Search for the cell housing the specified text and yield its [x, y] center coordinate. 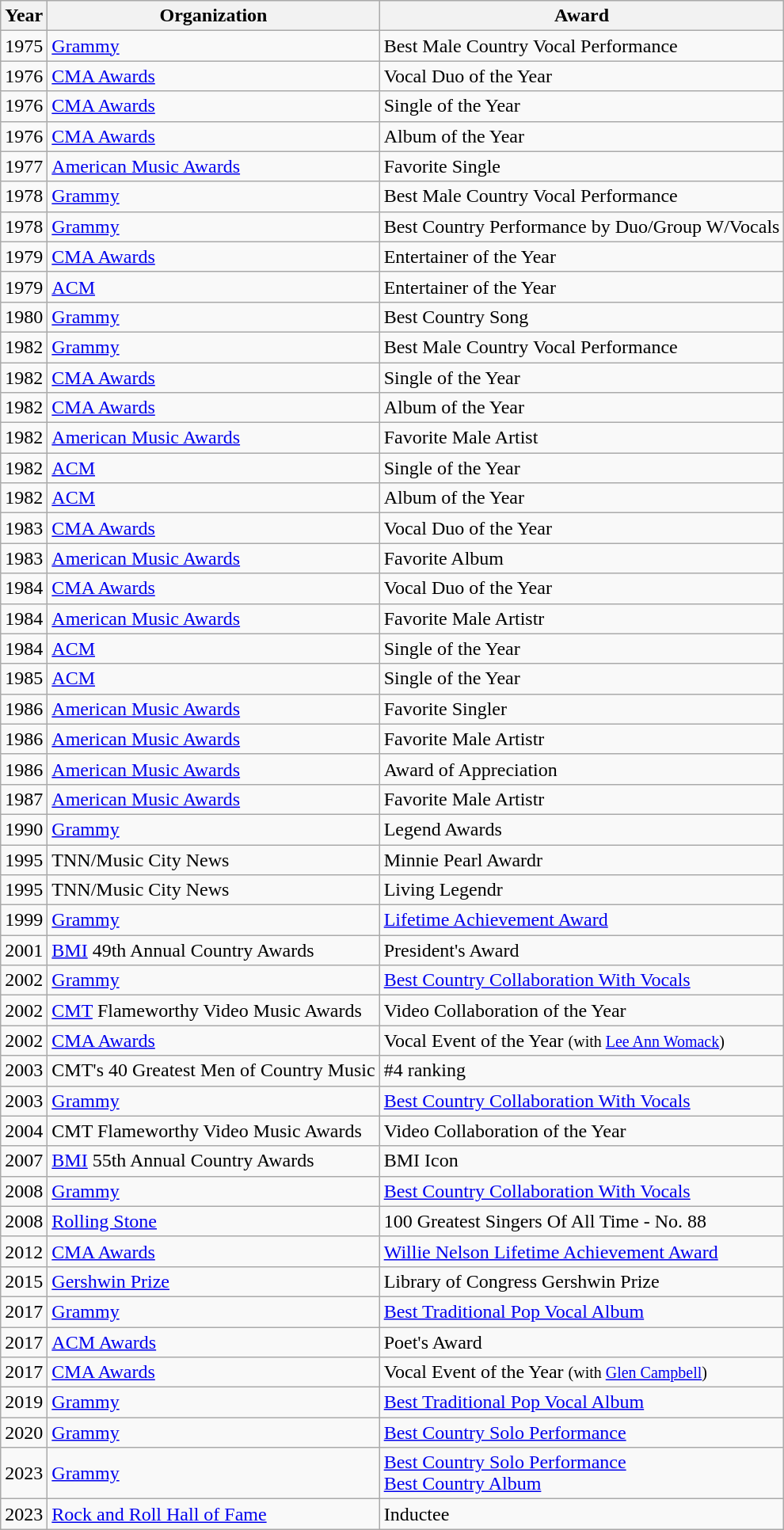
2007 [24, 1161]
Gershwin Prize [214, 1281]
Favorite Album [581, 558]
BMI 49th Annual Country Awards [214, 950]
Library of Congress Gershwin Prize [581, 1281]
1999 [24, 920]
Living Legendr [581, 890]
Award of Appreciation [581, 769]
2019 [24, 1402]
Year [24, 16]
CMT's 40 Greatest Men of Country Music [214, 1071]
Inductee [581, 1514]
Favorite Male Artist [581, 438]
Poet's Award [581, 1342]
Best Country Performance by Duo/Group W/Vocals [581, 226]
Favorite Singler [581, 709]
ACM Awards [214, 1342]
1980 [24, 317]
Rolling Stone [214, 1221]
100 Greatest Singers Of All Time - No. 88 [581, 1221]
1990 [24, 829]
1985 [24, 679]
Rock and Roll Hall of Fame [214, 1514]
Minnie Pearl Awardr [581, 859]
2020 [24, 1433]
President's Award [581, 950]
BMI 55th Annual Country Awards [214, 1161]
2012 [24, 1251]
Legend Awards [581, 829]
Vocal Event of the Year (with Glen Campbell) [581, 1372]
1987 [24, 799]
Vocal Event of the Year (with Lee Ann Womack) [581, 1041]
Best Country Solo PerformanceBest Country Album [581, 1473]
1975 [24, 46]
2015 [24, 1281]
Favorite Single [581, 166]
Lifetime Achievement Award [581, 920]
BMI Icon [581, 1161]
1977 [24, 166]
Organization [214, 16]
2004 [24, 1131]
#4 ranking [581, 1071]
Best Country Solo Performance [581, 1433]
Best Country Song [581, 317]
2001 [24, 950]
Award [581, 16]
Willie Nelson Lifetime Achievement Award [581, 1251]
